Determine the (X, Y) coordinate at the center of the cell enclosing the given text.  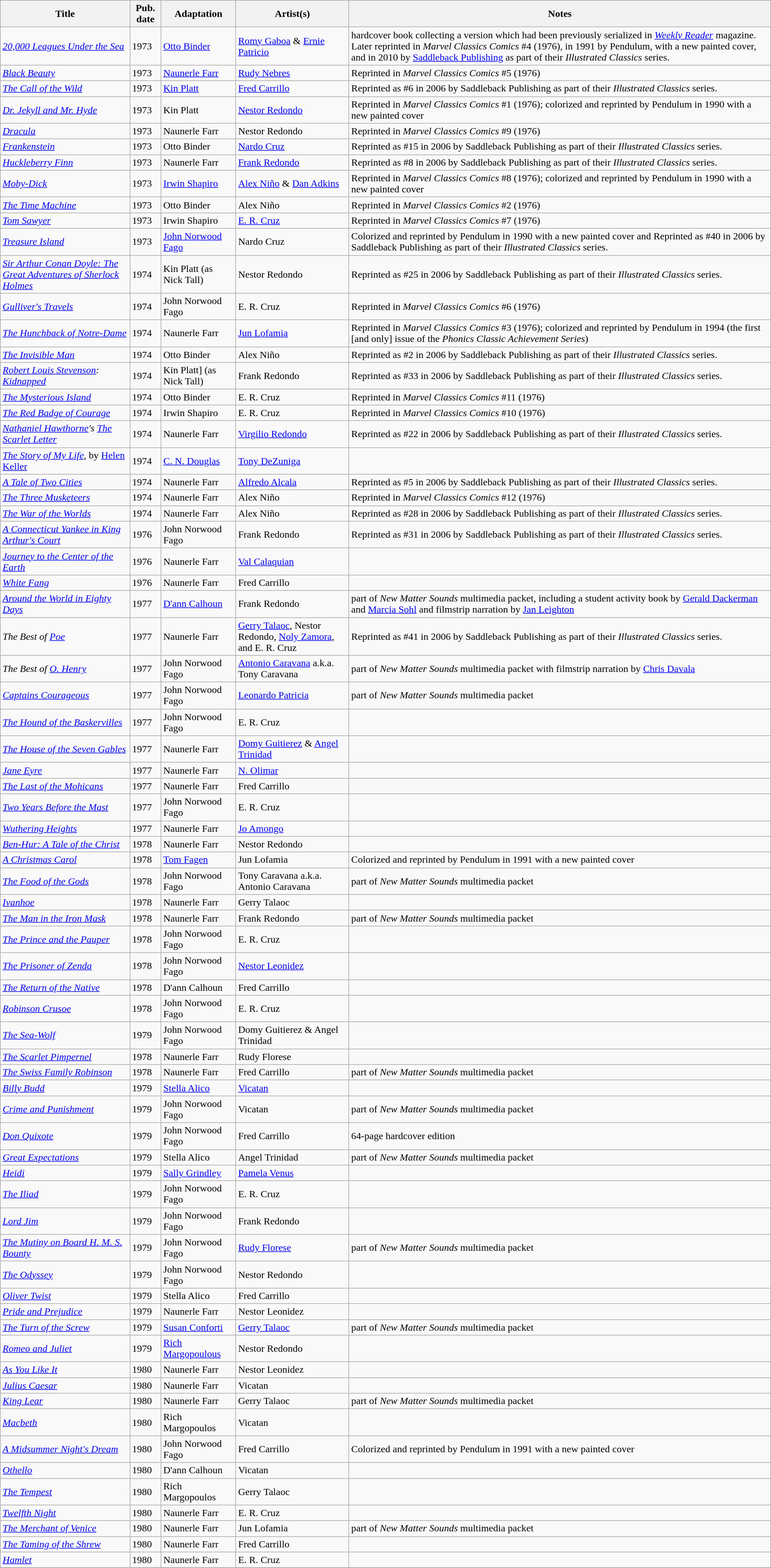
Sir Arthur Conan Doyle: The Great Adventures of Sherlock Holmes (65, 274)
Reprinted in Marvel Classics Comics #2 (1976) (560, 205)
Dr. Jekyll and Mr. Hyde (65, 110)
The Man in the Iron Mask (65, 918)
Virgilio Redondo (292, 434)
Pub. date (145, 14)
Reprinted as #6 in 2006 by Saddleback Publishing as part of their Illustrated Classics series. (560, 89)
The Scarlet Pimpernel (65, 1057)
As You Like It (65, 1370)
Reprinted as #25 in 2006 by Saddleback Publishing as part of their Illustrated Classics series. (560, 274)
Reprinted as #2 in 2006 by Saddleback Publishing as part of their Illustrated Classics series. (560, 355)
Val Calaquian (292, 561)
White Fang (65, 583)
The Best of O. Henry (65, 669)
Reprinted in Marvel Classics Comics #1 (1976); colorized and reprinted by Pendulum in 1990 with a new painted cover (560, 110)
Artist(s) (292, 14)
Reprinted in Marvel Classics Comics #5 (1976) (560, 73)
64-page hardcover edition (560, 1136)
The Story of My Life, by Helen Keller (65, 461)
Ivanhoe (65, 902)
Huckleberry Finn (65, 162)
Kin Platt (as Nick Tall) (199, 274)
20,000 Leagues Under the Sea (65, 46)
Around the World in Eighty Days (65, 604)
Tony Caravana a.k.a. Antonio Caravana (292, 881)
The Prince and the Pauper (65, 939)
The War of the Worlds (65, 513)
Romy Gaboa & Ernie Patricio (292, 46)
Great Expectations (65, 1157)
Captains Courageous (65, 695)
Two Years Before the Mast (65, 807)
Reprinted as #5 in 2006 by Saddleback Publishing as part of their Illustrated Classics series. (560, 482)
Antonio Caravana a.k.a. Tony Caravana (292, 669)
Sally Grindley (199, 1173)
The Red Badge of Courage (65, 413)
Tom Fagen (199, 860)
Reprinted as #22 in 2006 by Saddleback Publishing as part of their Illustrated Classics series. (560, 434)
The Swiss Family Robinson (65, 1072)
Ben-Hur: A Tale of the Christ (65, 844)
Tom Sawyer (65, 220)
Don Quixote (65, 1136)
The Turn of the Screw (65, 1327)
The Tempest (65, 1491)
Treasure Island (65, 241)
A Midsummer Night's Dream (65, 1449)
Crime and Punishment (65, 1109)
Pamela Venus (292, 1173)
Twelfth Night (65, 1513)
The Time Machine (65, 205)
The Food of the Gods (65, 881)
Adaptation (199, 14)
Reprinted in Marvel Classics Comics #6 (1976) (560, 307)
Rudy Nebres (292, 73)
Journey to the Center of the Earth (65, 561)
Robinson Crusoe (65, 1009)
Susan Conforti (199, 1327)
Reprinted in Marvel Classics Comics #8 (1976); colorized and reprinted by Pendulum in 1990 with a new painted cover (560, 184)
The Prisoner of Zenda (65, 966)
The Return of the Native (65, 988)
Alfredo Alcala (292, 482)
The Mysterious Island (65, 397)
Tony DeZuniga (292, 461)
A Connecticut Yankee in King Arthur's Court (65, 535)
Notes (560, 14)
Oliver Twist (65, 1296)
Jo Amongo (292, 828)
The Hound of the Baskervilles (65, 723)
The Sea-Wolf (65, 1036)
Reprinted in Marvel Classics Comics #10 (1976) (560, 413)
The Taming of the Shrew (65, 1544)
Angel Trinidad (292, 1157)
Romeo and Juliet (65, 1349)
Reprinted in Marvel Classics Comics #11 (1976) (560, 397)
Heidi (65, 1173)
The Hunchback of Notre-Dame (65, 334)
Billy Budd (65, 1088)
King Lear (65, 1401)
part of New Matter Sounds multimedia packet with filmstrip narration by Chris Davala (560, 669)
Dracula (65, 131)
Hamlet (65, 1560)
Reprinted as #8 in 2006 by Saddleback Publishing as part of their Illustrated Classics series. (560, 162)
Reprinted in Marvel Classics Comics #9 (1976) (560, 131)
The Last of the Mohicans (65, 786)
Robert Louis Stevenson: Kidnapped (65, 376)
Alex Niño & Dan Adkins (292, 184)
The House of the Seven Gables (65, 749)
The Iliad (65, 1194)
Kin Platt] (as Nick Tall) (199, 376)
Leonardo Patricia (292, 695)
Lord Jim (65, 1221)
The Three Musketeers (65, 498)
Jane Eyre (65, 770)
Reprinted as #28 in 2006 by Saddleback Publishing as part of their Illustrated Classics series. (560, 513)
Frankenstein (65, 147)
Rich Margopoulous (199, 1349)
Title (65, 14)
Reprinted as #15 in 2006 by Saddleback Publishing as part of their Illustrated Classics series. (560, 147)
The Odyssey (65, 1275)
The Best of Poe (65, 636)
Moby-Dick (65, 184)
A Christmas Carol (65, 860)
A Tale of Two Cities (65, 482)
The Invisible Man (65, 355)
N. Olimar (292, 770)
Othello (65, 1470)
Gerry Talaoc, Nestor Redondo, Noly Zamora, and E. R. Cruz (292, 636)
The Call of the Wild (65, 89)
Julius Caesar (65, 1385)
Black Beauty (65, 73)
C. N. Douglas (199, 461)
Reprinted as #31 in 2006 by Saddleback Publishing as part of their Illustrated Classics series. (560, 535)
The Merchant of Venice (65, 1528)
Nathaniel Hawthorne's The Scarlet Letter (65, 434)
Reprinted in Marvel Classics Comics #12 (1976) (560, 498)
Reprinted as #41 in 2006 by Saddleback Publishing as part of their Illustrated Classics series. (560, 636)
The Mutiny on Board H. M. S. Bounty (65, 1247)
Gulliver's Travels (65, 307)
Pride and Prejudice (65, 1311)
Reprinted as #33 in 2006 by Saddleback Publishing as part of their Illustrated Classics series. (560, 376)
Reprinted in Marvel Classics Comics #7 (1976) (560, 220)
Wuthering Heights (65, 828)
Macbeth (65, 1422)
